Return (X, Y) of the center of cell containing provided text 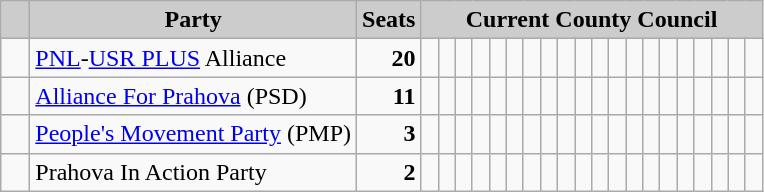
Seats (389, 20)
Prahova In Action Party (194, 172)
3 (389, 134)
20 (389, 58)
People's Movement Party (PMP) (194, 134)
Alliance For Prahova (PSD) (194, 96)
Party (194, 20)
Current County Council (592, 20)
11 (389, 96)
2 (389, 172)
PNL-USR PLUS Alliance (194, 58)
